From the cell containing the given text, extract its center point as [X, Y] coordinate. 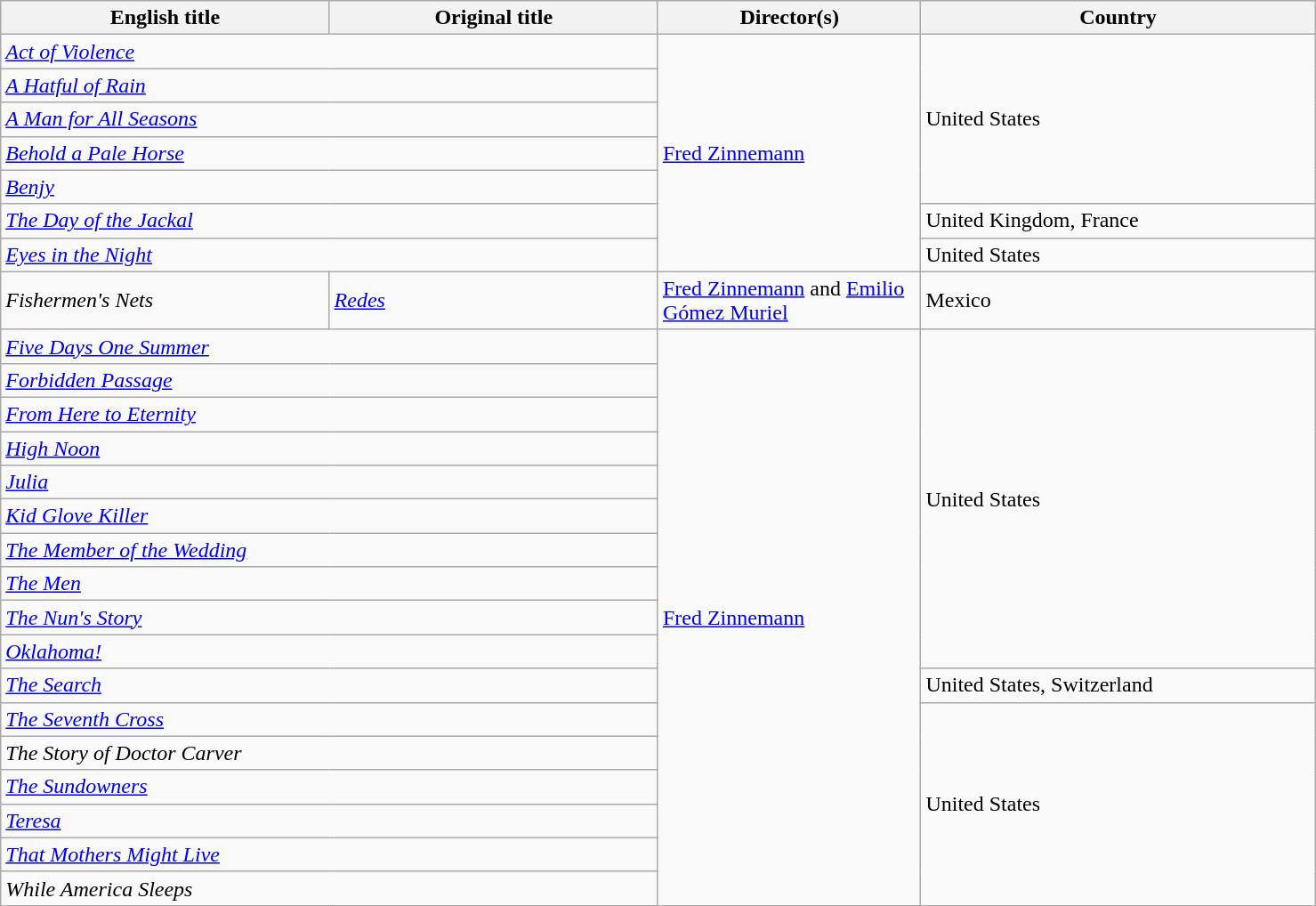
Behold a Pale Horse [329, 153]
Mexico [1118, 301]
United States, Switzerland [1118, 685]
Fred Zinnemann and Emilio Gómez Muriel [788, 301]
Five Days One Summer [329, 346]
The Sundowners [329, 787]
The Nun's Story [329, 618]
United Kingdom, France [1118, 221]
Director(s) [788, 18]
The Member of the Wedding [329, 550]
The Search [329, 685]
Country [1118, 18]
Eyes in the Night [329, 255]
Redes [493, 301]
Teresa [329, 821]
While America Sleeps [329, 888]
Original title [493, 18]
Act of Violence [329, 52]
Kid Glove Killer [329, 516]
The Day of the Jackal [329, 221]
A Hatful of Rain [329, 85]
A Man for All Seasons [329, 119]
The Men [329, 584]
Benjy [329, 187]
Forbidden Passage [329, 380]
From Here to Eternity [329, 414]
The Story of Doctor Carver [329, 753]
The Seventh Cross [329, 719]
English title [166, 18]
Fishermen's Nets [166, 301]
Oklahoma! [329, 651]
That Mothers Might Live [329, 854]
Julia [329, 482]
High Noon [329, 448]
